For the text-containing cell, return its midpoint in [x, y] coordinate format. 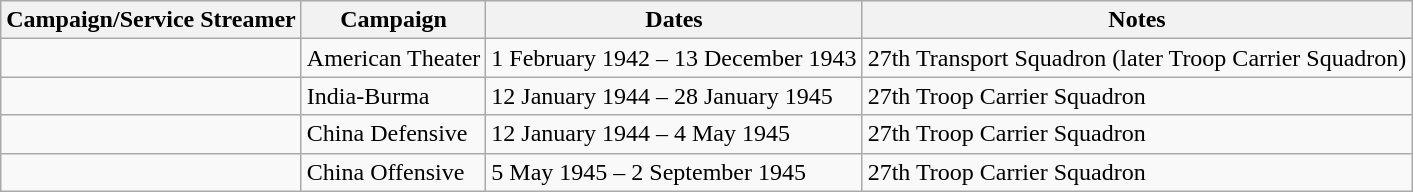
1 February 1942 – 13 December 1943 [674, 58]
India-Burma [394, 96]
5 May 1945 – 2 September 1945 [674, 172]
Dates [674, 20]
American Theater [394, 58]
27th Transport Squadron (later Troop Carrier Squadron) [1137, 58]
Campaign [394, 20]
China Offensive [394, 172]
China Defensive [394, 134]
12 January 1944 – 28 January 1945 [674, 96]
Notes [1137, 20]
Campaign/Service Streamer [152, 20]
12 January 1944 – 4 May 1945 [674, 134]
